Scan for the cell matching the given text and deliver its [X, Y] coordinate at center. 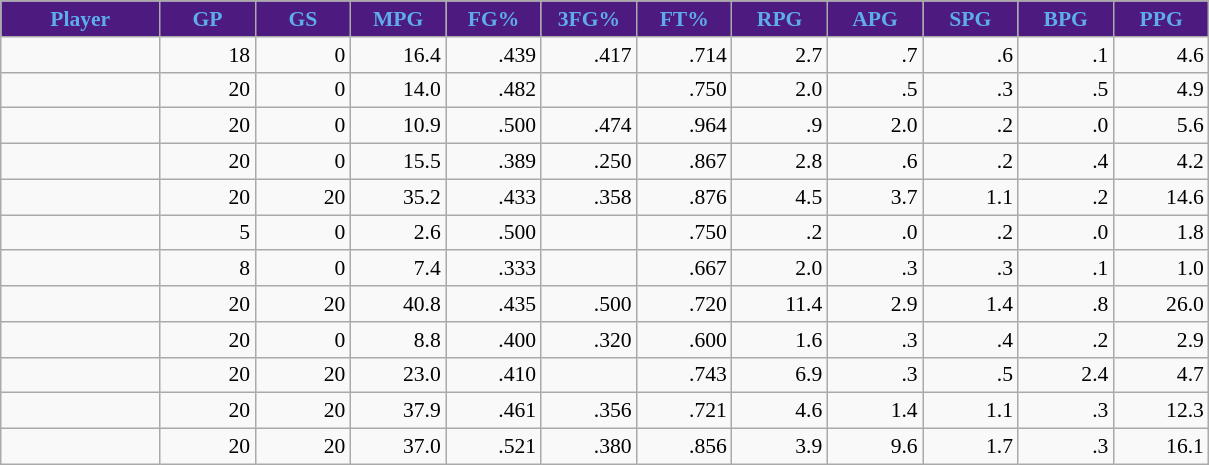
GP [208, 19]
.433 [494, 197]
.435 [494, 304]
26.0 [1161, 304]
1.0 [1161, 269]
2.6 [398, 233]
.8 [1066, 304]
.856 [684, 447]
FG% [494, 19]
4.5 [780, 197]
.461 [494, 411]
2.4 [1066, 375]
23.0 [398, 375]
3.7 [874, 197]
.720 [684, 304]
4.9 [1161, 90]
.7 [874, 55]
35.2 [398, 197]
.667 [684, 269]
.482 [494, 90]
1.8 [1161, 233]
.964 [684, 126]
GS [302, 19]
4.7 [1161, 375]
RPG [780, 19]
2.7 [780, 55]
3FG% [588, 19]
14.6 [1161, 197]
.439 [494, 55]
.743 [684, 375]
5 [208, 233]
8 [208, 269]
40.8 [398, 304]
APG [874, 19]
1.6 [780, 340]
.250 [588, 162]
3.9 [780, 447]
.333 [494, 269]
.380 [588, 447]
1.7 [970, 447]
14.0 [398, 90]
Player [80, 19]
2.8 [780, 162]
37.0 [398, 447]
.714 [684, 55]
.867 [684, 162]
.358 [588, 197]
.521 [494, 447]
MPG [398, 19]
BPG [1066, 19]
FT% [684, 19]
7.4 [398, 269]
.320 [588, 340]
10.9 [398, 126]
16.4 [398, 55]
15.5 [398, 162]
4.2 [1161, 162]
.600 [684, 340]
18 [208, 55]
.400 [494, 340]
8.8 [398, 340]
9.6 [874, 447]
.9 [780, 126]
5.6 [1161, 126]
37.9 [398, 411]
.410 [494, 375]
.876 [684, 197]
16.1 [1161, 447]
.389 [494, 162]
.356 [588, 411]
.474 [588, 126]
.721 [684, 411]
SPG [970, 19]
.417 [588, 55]
12.3 [1161, 411]
11.4 [780, 304]
PPG [1161, 19]
6.9 [780, 375]
